Pinpoint the cell where the given text exists, returning its [X, Y] midpoint coordinate. 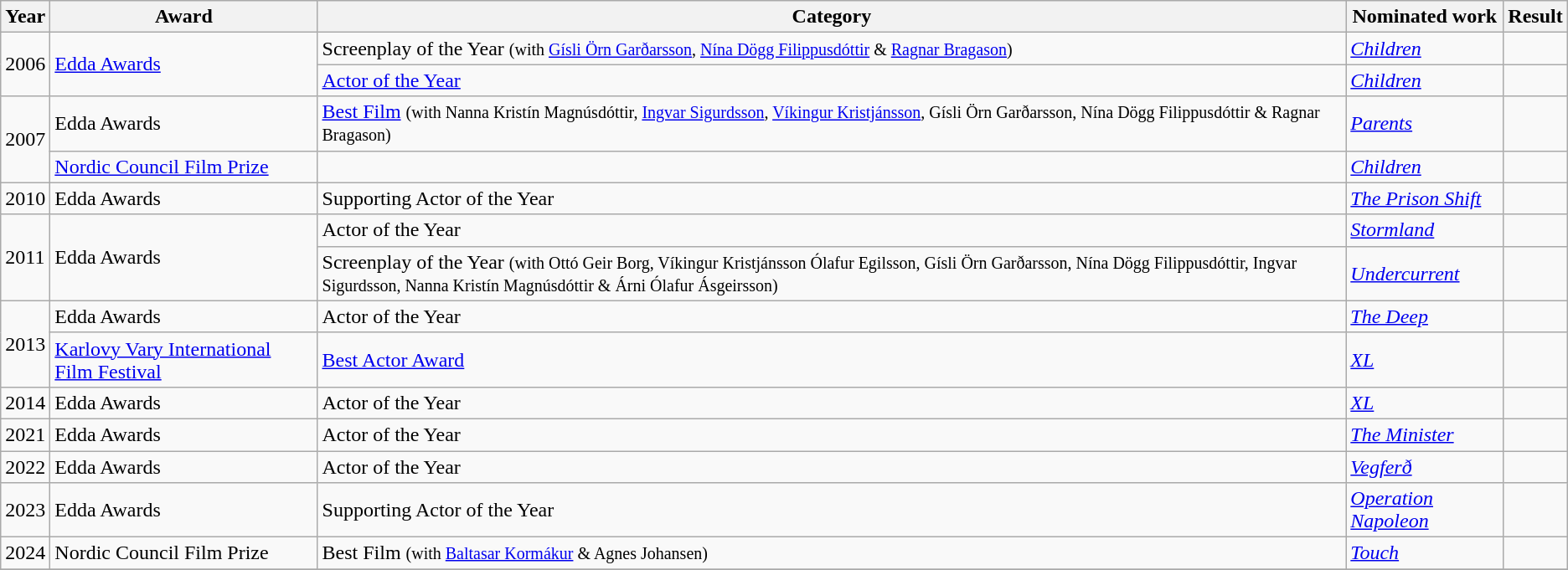
Karlovy Vary International Film Festival [184, 360]
2011 [25, 258]
Vegferð [1425, 466]
Award [184, 17]
The Minister [1425, 434]
Best Film (with Baltasar Kormákur & Agnes Johansen) [832, 553]
Stormland [1425, 230]
The Prison Shift [1425, 198]
Operation Napoleon [1425, 511]
Nominated work [1425, 17]
2013 [25, 343]
Undercurrent [1425, 273]
2023 [25, 511]
2014 [25, 403]
Touch [1425, 553]
2021 [25, 434]
2007 [25, 139]
The Deep [1425, 316]
2006 [25, 64]
Best Actor Award [832, 360]
2010 [25, 198]
2022 [25, 466]
Result [1535, 17]
Parents [1425, 124]
Year [25, 17]
2024 [25, 553]
Category [832, 17]
Screenplay of the Year (with Gísli Örn Garðarsson, Nína Dögg Filippusdóttir & Ragnar Bragason) [832, 49]
